Extract the (X, Y) coordinate from the center of the cell holding the provided text.  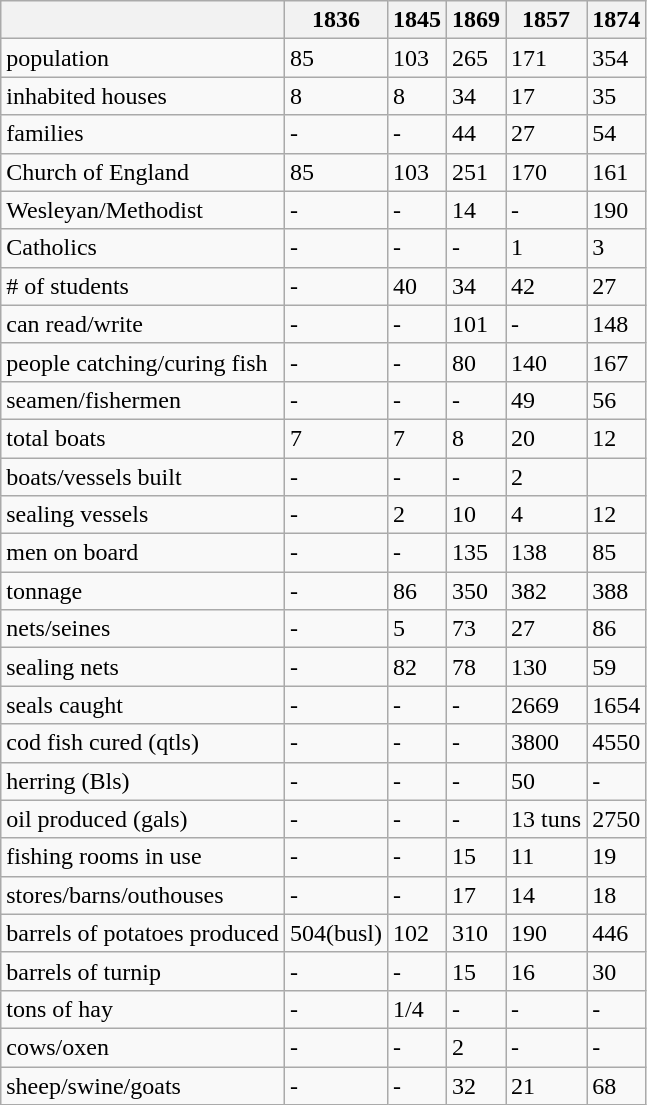
382 (546, 591)
people catching/curing fish (143, 362)
1869 (476, 20)
can read/write (143, 324)
504(busl) (336, 933)
2750 (616, 819)
102 (416, 933)
1654 (616, 705)
101 (476, 324)
44 (476, 134)
3 (616, 248)
men on board (143, 553)
barrels of potatoes produced (143, 933)
161 (616, 172)
16 (546, 971)
cod fish cured (qtls) (143, 743)
1874 (616, 20)
42 (546, 286)
35 (616, 96)
49 (546, 400)
171 (546, 58)
354 (616, 58)
fishing rooms in use (143, 857)
inhabited houses (143, 96)
78 (476, 667)
sealing vessels (143, 515)
80 (476, 362)
families (143, 134)
sealing nets (143, 667)
73 (476, 629)
boats/vessels built (143, 477)
140 (546, 362)
135 (476, 553)
seamen/fishermen (143, 400)
446 (616, 933)
148 (616, 324)
population (143, 58)
sheep/swine/goats (143, 1085)
13 tuns (546, 819)
82 (416, 667)
4550 (616, 743)
21 (546, 1085)
Church of England (143, 172)
350 (476, 591)
cows/oxen (143, 1047)
10 (476, 515)
nets/seines (143, 629)
1/4 (416, 1009)
11 (546, 857)
30 (616, 971)
herring (Bls) (143, 781)
1836 (336, 20)
170 (546, 172)
167 (616, 362)
4 (546, 515)
2669 (546, 705)
68 (616, 1085)
32 (476, 1085)
18 (616, 895)
40 (416, 286)
tonnage (143, 591)
1857 (546, 20)
oil produced (gals) (143, 819)
50 (546, 781)
# of students (143, 286)
stores/barns/outhouses (143, 895)
total boats (143, 438)
tons of hay (143, 1009)
56 (616, 400)
265 (476, 58)
130 (546, 667)
388 (616, 591)
5 (416, 629)
barrels of turnip (143, 971)
Catholics (143, 248)
138 (546, 553)
20 (546, 438)
310 (476, 933)
Wesleyan/Methodist (143, 210)
3800 (546, 743)
1845 (416, 20)
seals caught (143, 705)
59 (616, 667)
1 (546, 248)
54 (616, 134)
19 (616, 857)
251 (476, 172)
